Determine the [x, y] coordinate at the center of the cell enclosing the given text.  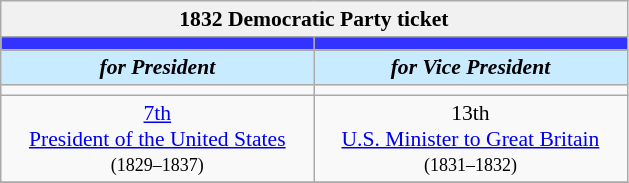
for President [158, 68]
13thU.S. Minister to Great Britain(1831–1832) [470, 140]
for Vice President [470, 68]
1832 Democratic Party ticket [314, 19]
7thPresident of the United States(1829–1837) [158, 140]
